Find where the given text appears and provide that cell's center as [X, Y] coordinate. 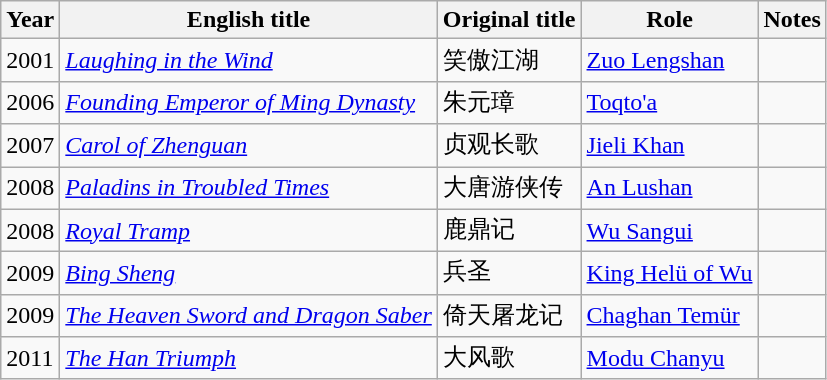
King Helü of Wu [670, 274]
Zuo Lengshan [670, 60]
2007 [30, 146]
大唐游侠传 [509, 188]
Modu Chanyu [670, 358]
大风歌 [509, 358]
贞观长歌 [509, 146]
朱元璋 [509, 102]
笑傲江湖 [509, 60]
An Lushan [670, 188]
Role [670, 20]
Laughing in the Wind [248, 60]
倚天屠龙记 [509, 316]
兵圣 [509, 274]
Chaghan Temür [670, 316]
English title [248, 20]
Year [30, 20]
2001 [30, 60]
Notes [792, 20]
Jieli Khan [670, 146]
Royal Tramp [248, 230]
The Heaven Sword and Dragon Saber [248, 316]
The Han Triumph [248, 358]
Original title [509, 20]
Paladins in Troubled Times [248, 188]
Bing Sheng [248, 274]
2006 [30, 102]
Toqto'a [670, 102]
2011 [30, 358]
Founding Emperor of Ming Dynasty [248, 102]
鹿鼎记 [509, 230]
Wu Sangui [670, 230]
Carol of Zhenguan [248, 146]
